Find where the given text appears and provide that cell's center as [X, Y] coordinate. 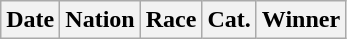
Race [171, 20]
Cat. [229, 20]
Date [30, 20]
Winner [300, 20]
Nation [100, 20]
